Extract the (X, Y) coordinate from the center of the cell holding the provided text.  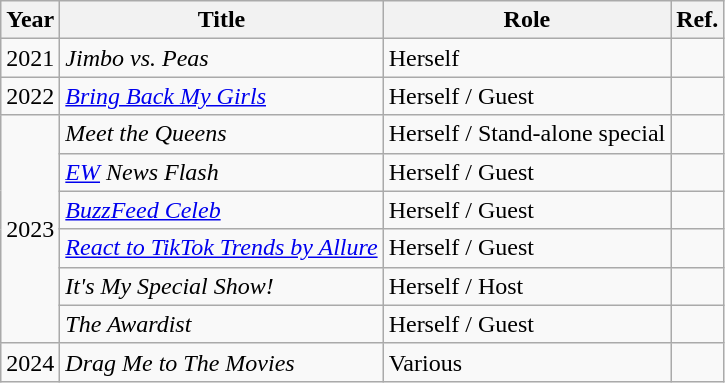
BuzzFeed Celeb (222, 210)
Herself (527, 58)
Bring Back My Girls (222, 96)
2021 (30, 58)
Various (527, 362)
Title (222, 20)
Meet the Queens (222, 134)
Year (30, 20)
Role (527, 20)
Herself / Stand-alone special (527, 134)
2022 (30, 96)
EW News Flash (222, 172)
It's My Special Show! (222, 286)
React to TikTok Trends by Allure (222, 248)
Herself / Host (527, 286)
2024 (30, 362)
Drag Me to The Movies (222, 362)
Ref. (698, 20)
2023 (30, 229)
Jimbo vs. Peas (222, 58)
The Awardist (222, 324)
